Detect which cell encompasses the target text, then output its (x, y) center coordinate. 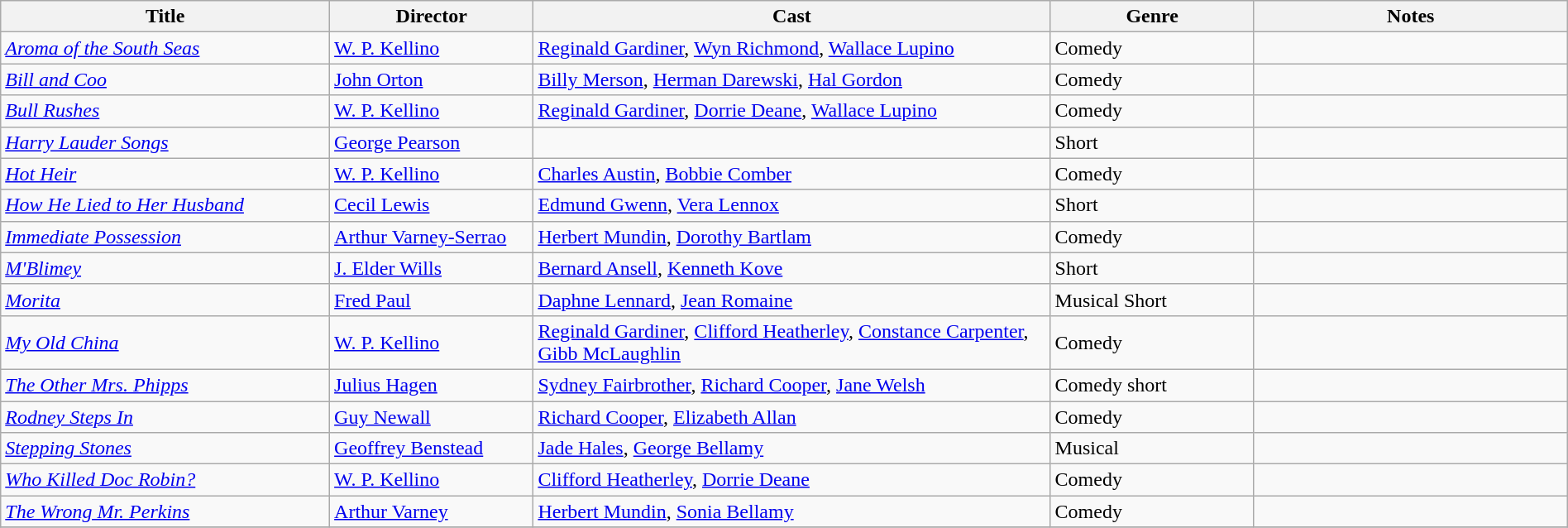
Charles Austin, Bobbie Comber (792, 174)
Julius Hagen (432, 385)
Harry Lauder Songs (165, 142)
Notes (1411, 17)
Bill and Coo (165, 79)
Hot Heir (165, 174)
Bull Rushes (165, 111)
The Other Mrs. Phipps (165, 385)
Fred Paul (432, 300)
Genre (1152, 17)
Cecil Lewis (432, 205)
Guy Newall (432, 416)
Bernard Ansell, Kenneth Kove (792, 268)
Herbert Mundin, Dorothy Bartlam (792, 237)
Comedy short (1152, 385)
My Old China (165, 343)
Stepping Stones (165, 449)
M'Blimey (165, 268)
Arthur Varney (432, 511)
How He Lied to Her Husband (165, 205)
J. Elder Wills (432, 268)
Musical (1152, 449)
Title (165, 17)
Rodney Steps In (165, 416)
Reginald Gardiner, Wyn Richmond, Wallace Lupino (792, 48)
Richard Cooper, Elizabeth Allan (792, 416)
Billy Merson, Herman Darewski, Hal Gordon (792, 79)
Reginald Gardiner, Dorrie Deane, Wallace Lupino (792, 111)
Morita (165, 300)
Director (432, 17)
Immediate Possession (165, 237)
George Pearson (432, 142)
Cast (792, 17)
Reginald Gardiner, Clifford Heatherley, Constance Carpenter, Gibb McLaughlin (792, 343)
Arthur Varney-Serrao (432, 237)
Musical Short (1152, 300)
Sydney Fairbrother, Richard Cooper, Jane Welsh (792, 385)
Aroma of the South Seas (165, 48)
Clifford Heatherley, Dorrie Deane (792, 480)
Daphne Lennard, Jean Romaine (792, 300)
Edmund Gwenn, Vera Lennox (792, 205)
John Orton (432, 79)
Herbert Mundin, Sonia Bellamy (792, 511)
Geoffrey Benstead (432, 449)
The Wrong Mr. Perkins (165, 511)
Who Killed Doc Robin? (165, 480)
Jade Hales, George Bellamy (792, 449)
